Output the (x, y) coordinate of the center of the cell containing the given text.  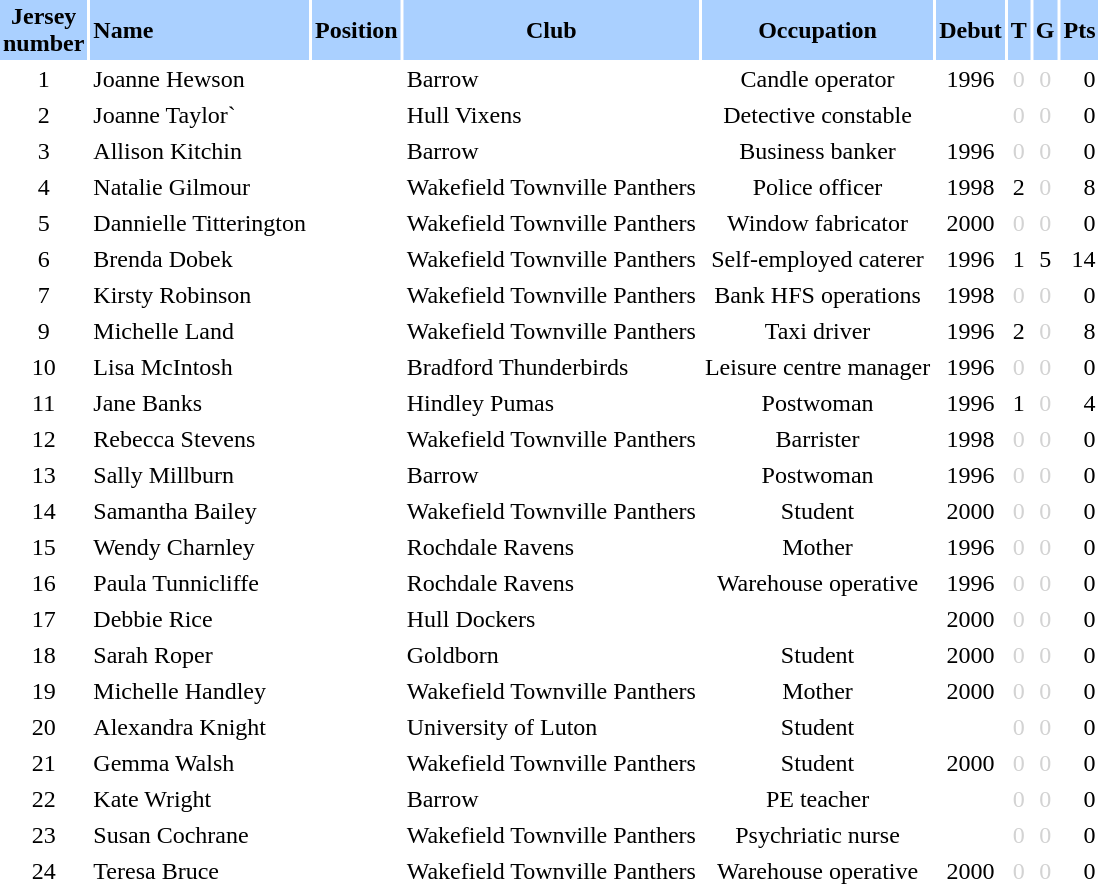
23 (44, 836)
Joanne Hewson (200, 80)
Susan Cochrane (200, 836)
Lisa McIntosh (200, 368)
Taxi driver (818, 332)
18 (44, 656)
Alexandra Knight (200, 728)
University of Luton (552, 728)
PE teacher (818, 800)
Hull Dockers (552, 620)
Warehouse operative (818, 584)
Paula Tunnicliffe (200, 584)
Michelle Land (200, 332)
Hindley Pumas (552, 404)
11 (44, 404)
Dannielle Titterington (200, 224)
Kate Wright (200, 800)
Michelle Handley (200, 692)
Allison Kitchin (200, 152)
21 (44, 764)
Leisure centre manager (818, 368)
Kirsty Robinson (200, 296)
Candle operator (818, 80)
Natalie Gilmour (200, 188)
17 (44, 620)
22 (44, 800)
Name (200, 30)
9 (44, 332)
16 (44, 584)
Samantha Bailey (200, 512)
Barrister (818, 440)
Position (356, 30)
6 (44, 260)
Club (552, 30)
Rebecca Stevens (200, 440)
Jerseynumber (44, 30)
Bradford Thunderbirds (552, 368)
Sally Millburn (200, 476)
Pts (1079, 30)
Goldborn (552, 656)
7 (44, 296)
Psychriatic nurse (818, 836)
Brenda Dobek (200, 260)
12 (44, 440)
15 (44, 548)
Window fabricator (818, 224)
13 (44, 476)
Debbie Rice (200, 620)
G (1046, 30)
Detective constable (818, 116)
Joanne Taylor` (200, 116)
Police officer (818, 188)
Self-employed caterer (818, 260)
Debut (970, 30)
Occupation (818, 30)
Wendy Charnley (200, 548)
T (1019, 30)
Business banker (818, 152)
19 (44, 692)
Gemma Walsh (200, 764)
10 (44, 368)
20 (44, 728)
Sarah Roper (200, 656)
Bank HFS operations (818, 296)
3 (44, 152)
Hull Vixens (552, 116)
Jane Banks (200, 404)
